Return the [X, Y] coordinate for the center point of the cell that contains the specified text.  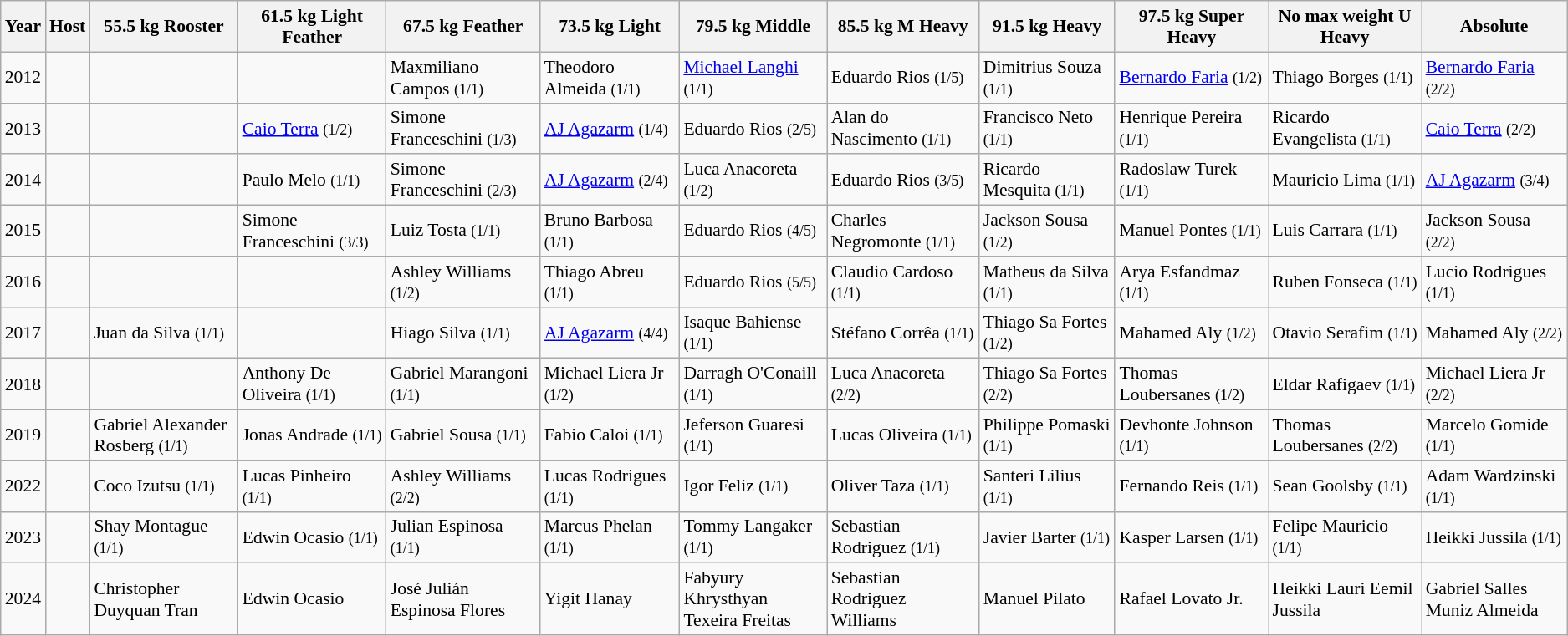
Darragh O'Conaill (1/1) [753, 384]
97.5 kg Super Heavy [1191, 27]
2022 [23, 486]
Edwin Ocasio [313, 600]
85.5 kg M Heavy [903, 27]
Heikki Jussila (1/1) [1494, 537]
2015 [23, 231]
Gabriel Salles Muniz Almeida [1494, 600]
Paulo Melo (1/1) [313, 181]
Dimitrius Souza (1/1) [1047, 77]
Shay Montague (1/1) [164, 537]
2018 [23, 384]
Thiago Sa Fortes (2/2) [1047, 384]
Simone Franceschini (3/3) [313, 231]
Fernando Reis (1/1) [1191, 486]
Coco Izutsu (1/1) [164, 486]
Kasper Larsen (1/1) [1191, 537]
Lucas Rodrigues (1/1) [610, 486]
Manuel Pontes (1/1) [1191, 231]
Mahamed Aly (1/2) [1191, 333]
Christopher Duyquan Tran [164, 600]
Eldar Rafigaev (1/1) [1345, 384]
Michael Liera Jr (2/2) [1494, 384]
Mauricio Lima (1/1) [1345, 181]
2024 [23, 600]
Michael Langhi (1/1) [753, 77]
Eduardo Rios (2/5) [753, 129]
Luca Anacoreta (1/2) [753, 181]
Oliver Taza (1/1) [903, 486]
91.5 kg Heavy [1047, 27]
Rafael Lovato Jr. [1191, 600]
Absolute [1494, 27]
2023 [23, 537]
Caio Terra (1/2) [313, 129]
Gabriel Sousa (1/1) [463, 435]
Radoslaw Turek (1/1) [1191, 181]
Thiago Sa Fortes (1/2) [1047, 333]
Bernardo Faria (2/2) [1494, 77]
55.5 kg Rooster [164, 27]
Eduardo Rios (4/5) [753, 231]
Maxmiliano Campos (1/1) [463, 77]
Devhonte Johnson (1/1) [1191, 435]
2012 [23, 77]
Caio Terra (2/2) [1494, 129]
Ruben Fonseca (1/1) [1345, 282]
Charles Negromonte (1/1) [903, 231]
Sebastian Rodriguez (1/1) [903, 537]
Tommy Langaker (1/1) [753, 537]
Luis Carrara (1/1) [1345, 231]
Mahamed Aly (2/2) [1494, 333]
Marcus Phelan (1/1) [610, 537]
Host [67, 27]
Sebastian Rodriguez Williams [903, 600]
Gabriel Alexander Rosberg (1/1) [164, 435]
67.5 kg Feather [463, 27]
AJ Agazarm (4/4) [610, 333]
Edwin Ocasio (1/1) [313, 537]
Felipe Mauricio (1/1) [1345, 537]
Philippe Pomaski (1/1) [1047, 435]
Heikki Lauri Eemil Jussila [1345, 600]
Thiago Abreu (1/1) [610, 282]
Luiz Tosta (1/1) [463, 231]
Bernardo Faria (1/2) [1191, 77]
61.5 kg Light Feather [313, 27]
AJ Agazarm (1/4) [610, 129]
2016 [23, 282]
79.5 kg Middle [753, 27]
Fabio Caloi (1/1) [610, 435]
Jeferson Guaresi (1/1) [753, 435]
Eduardo Rios (5/5) [753, 282]
Otavio Serafim (1/1) [1345, 333]
2014 [23, 181]
Fabyury Khrysthyan Texeira Freitas [753, 600]
Isaque Bahiense (1/1) [753, 333]
Simone Franceschini (2/3) [463, 181]
Gabriel Marangoni (1/1) [463, 384]
Theodoro Almeida (1/1) [610, 77]
Henrique Pereira (1/1) [1191, 129]
Lucio Rodrigues (1/1) [1494, 282]
Adam Wardzinski (1/1) [1494, 486]
Ashley Williams (2/2) [463, 486]
Marcelo Gomide (1/1) [1494, 435]
Stéfano Corrêa (1/1) [903, 333]
Yigit Hanay [610, 600]
Anthony De Oliveira (1/1) [313, 384]
Ricardo Mesquita (1/1) [1047, 181]
Lucas Pinheiro (1/1) [313, 486]
Thiago Borges (1/1) [1345, 77]
José Julián Espinosa Flores [463, 600]
Juan da Silva (1/1) [164, 333]
Simone Franceschini (1/3) [463, 129]
Jackson Sousa (1/2) [1047, 231]
AJ Agazarm (2/4) [610, 181]
Matheus da Silva (1/1) [1047, 282]
Santeri Lilius (1/1) [1047, 486]
Michael Liera Jr (1/2) [610, 384]
Thomas Loubersanes (2/2) [1345, 435]
Ricardo Evangelista (1/1) [1345, 129]
Julian Espinosa (1/1) [463, 537]
Alan do Nascimento (1/1) [903, 129]
Bruno Barbosa (1/1) [610, 231]
AJ Agazarm (3/4) [1494, 181]
Javier Barter (1/1) [1047, 537]
Eduardo Rios (1/5) [903, 77]
Eduardo Rios (3/5) [903, 181]
Hiago Silva (1/1) [463, 333]
Igor Feliz (1/1) [753, 486]
Arya Esfandmaz (1/1) [1191, 282]
Jackson Sousa (2/2) [1494, 231]
73.5 kg Light [610, 27]
2019 [23, 435]
Lucas Oliveira (1/1) [903, 435]
2017 [23, 333]
Claudio Cardoso (1/1) [903, 282]
Manuel Pilato [1047, 600]
2013 [23, 129]
Year [23, 27]
Luca Anacoreta (2/2) [903, 384]
Francisco Neto (1/1) [1047, 129]
Thomas Loubersanes (1/2) [1191, 384]
Ashley Williams (1/2) [463, 282]
No max weight U Heavy [1345, 27]
Jonas Andrade (1/1) [313, 435]
Sean Goolsby (1/1) [1345, 486]
